For the text-containing cell, return its midpoint in (x, y) coordinate format. 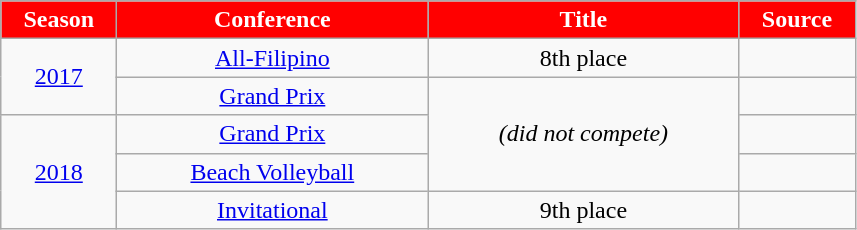
8th place (584, 58)
Invitational (272, 210)
(did not compete) (584, 134)
Season (59, 20)
Title (584, 20)
2018 (59, 172)
All-Filipino (272, 58)
9th place (584, 210)
Source (797, 20)
Beach Volleyball (272, 172)
2017 (59, 77)
Conference (272, 20)
